For the text-containing cell, return its midpoint in [X, Y] coordinate format. 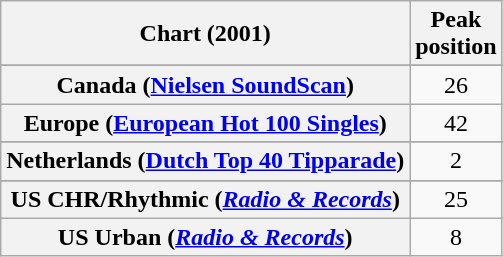
Canada (Nielsen SoundScan) [206, 85]
Chart (2001) [206, 34]
Europe (European Hot 100 Singles) [206, 123]
Peakposition [456, 34]
8 [456, 237]
26 [456, 85]
US Urban (Radio & Records) [206, 237]
25 [456, 199]
US CHR/Rhythmic (Radio & Records) [206, 199]
2 [456, 161]
42 [456, 123]
Netherlands (Dutch Top 40 Tipparade) [206, 161]
